Extract the [x, y] coordinate from the center of the cell holding the provided text.  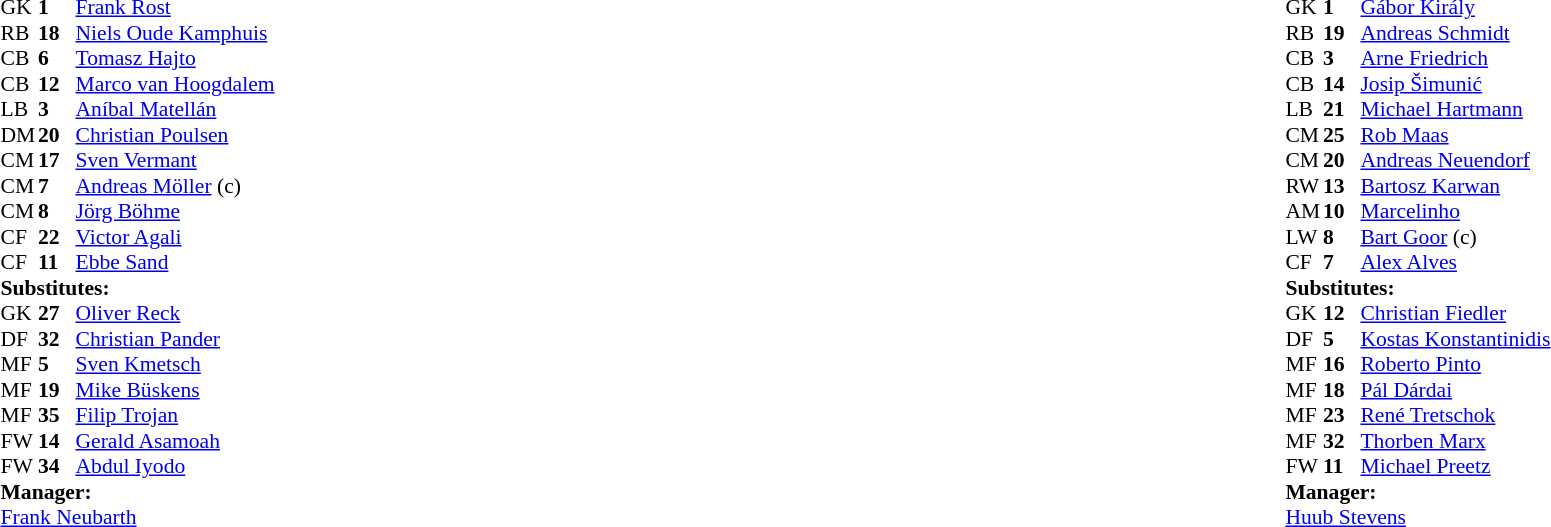
Roberto Pinto [1455, 365]
Arne Friedrich [1455, 59]
Bart Goor (c) [1455, 237]
23 [1342, 415]
Thorben Marx [1455, 441]
Josip Šimunić [1455, 84]
Michael Hartmann [1455, 109]
Christian Poulsen [176, 135]
Andreas Möller (c) [176, 186]
Pál Dárdai [1455, 390]
16 [1342, 365]
Kostas Konstantinidis [1455, 339]
35 [57, 415]
Andreas Neuendorf [1455, 161]
René Tretschok [1455, 415]
Christian Pander [176, 339]
Mike Büskens [176, 390]
Ebbe Sand [176, 263]
Michael Preetz [1455, 467]
22 [57, 237]
Alex Alves [1455, 263]
LW [1304, 237]
Bartosz Karwan [1455, 186]
Sven Vermant [176, 161]
17 [57, 161]
Tomasz Hajto [176, 59]
DM [19, 135]
Jörg Böhme [176, 211]
Christian Fiedler [1455, 313]
Aníbal Matellán [176, 109]
Marcelinho [1455, 211]
RW [1304, 186]
Filip Trojan [176, 415]
Marco van Hoogdalem [176, 84]
Andreas Schmidt [1455, 33]
Sven Kmetsch [176, 365]
10 [1342, 211]
13 [1342, 186]
Victor Agali [176, 237]
25 [1342, 135]
Abdul Iyodo [176, 467]
27 [57, 313]
Oliver Reck [176, 313]
6 [57, 59]
Rob Maas [1455, 135]
21 [1342, 109]
AM [1304, 211]
34 [57, 467]
Niels Oude Kamphuis [176, 33]
Gerald Asamoah [176, 441]
